Return (x, y) of the center of cell containing provided text 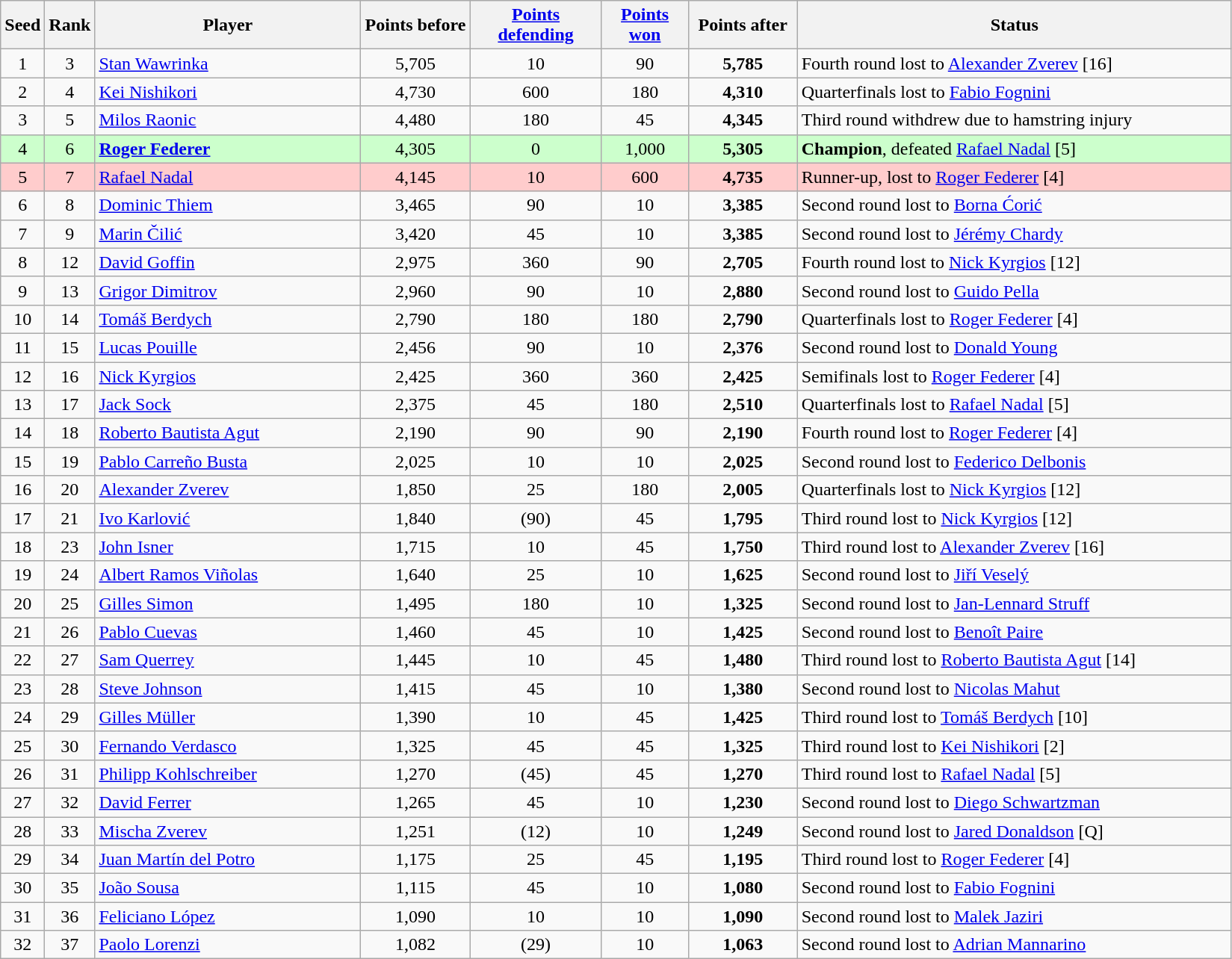
Third round lost to Roger Federer [4] (1015, 860)
Runner-up, lost to Roger Federer [4] (1015, 177)
Rank (70, 25)
1,080 (743, 888)
Second round lost to Donald Young (1015, 347)
Second round lost to Diego Schwartzman (1015, 802)
2,960 (415, 291)
Third round lost to Kei Nishikori [2] (1015, 745)
2 (22, 92)
4,305 (415, 149)
2,880 (743, 291)
2,510 (743, 405)
(12) (536, 831)
4,310 (743, 92)
1,000 (645, 149)
1,840 (415, 518)
Stan Wawrinka (228, 63)
1,480 (743, 660)
1,251 (415, 831)
1 (22, 63)
Philipp Kohlschreiber (228, 774)
Quarterfinals lost to Rafael Nadal [5] (1015, 405)
Second round lost to Guido Pella (1015, 291)
1,625 (743, 575)
Paolo Lorenzi (228, 945)
Seed (22, 25)
11 (22, 347)
5,705 (415, 63)
Sam Querrey (228, 660)
1,445 (415, 660)
4,145 (415, 177)
1,230 (743, 802)
Points after (743, 25)
Pablo Cuevas (228, 632)
Semifinals lost to Roger Federer [4] (1015, 376)
Second round lost to Adrian Mannarino (1015, 945)
1,082 (415, 945)
1,390 (415, 717)
Fernando Verdasco (228, 745)
35 (70, 888)
Roberto Bautista Agut (228, 433)
5,305 (743, 149)
Quarterfinals lost to Roger Federer [4] (1015, 319)
1,380 (743, 689)
Points won (645, 25)
Third round lost to Roberto Bautista Agut [14] (1015, 660)
2,375 (415, 405)
1,750 (743, 547)
João Sousa (228, 888)
Ivo Karlović (228, 518)
2,705 (743, 262)
33 (70, 831)
Rafael Nadal (228, 177)
David Goffin (228, 262)
Marin Čilić (228, 234)
4,345 (743, 120)
Juan Martín del Potro (228, 860)
1,115 (415, 888)
4,480 (415, 120)
Steve Johnson (228, 689)
Mischa Zverev (228, 831)
Quarterfinals lost to Fabio Fognini (1015, 92)
Second round lost to Jan-Lennard Struff (1015, 603)
Pablo Carreño Busta (228, 462)
1,195 (743, 860)
Second round lost to Malek Jaziri (1015, 916)
Gilles Simon (228, 603)
4,730 (415, 92)
Second round lost to Nicolas Mahut (1015, 689)
4,735 (743, 177)
Fourth round lost to Alexander Zverev [16] (1015, 63)
Jack Sock (228, 405)
Quarterfinals lost to Nick Kyrgios [12] (1015, 490)
Points defending (536, 25)
1,265 (415, 802)
1,640 (415, 575)
Third round lost to Tomáš Berdych [10] (1015, 717)
Second round lost to Jared Donaldson [Q] (1015, 831)
Champion, defeated Rafael Nadal [5] (1015, 149)
Albert Ramos Viñolas (228, 575)
Third round lost to Rafael Nadal [5] (1015, 774)
1,249 (743, 831)
1,850 (415, 490)
Third round lost to Alexander Zverev [16] (1015, 547)
Fourth round lost to Nick Kyrgios [12] (1015, 262)
Second round lost to Borna Ćorić (1015, 205)
Third round lost to Nick Kyrgios [12] (1015, 518)
Third round withdrew due to hamstring injury (1015, 120)
2,376 (743, 347)
1,415 (415, 689)
Gilles Müller (228, 717)
3,420 (415, 234)
1,175 (415, 860)
(29) (536, 945)
Nick Kyrgios (228, 376)
Lucas Pouille (228, 347)
Kei Nishikori (228, 92)
Second round lost to Jérémy Chardy (1015, 234)
Dominic Thiem (228, 205)
2,005 (743, 490)
Status (1015, 25)
John Isner (228, 547)
1,460 (415, 632)
36 (70, 916)
Second round lost to Benoît Paire (1015, 632)
5,785 (743, 63)
22 (22, 660)
1,495 (415, 603)
Player (228, 25)
Second round lost to Fabio Fognini (1015, 888)
Second round lost to Federico Delbonis (1015, 462)
34 (70, 860)
Second round lost to Jiří Veselý (1015, 575)
37 (70, 945)
Points before (415, 25)
Feliciano López (228, 916)
1,795 (743, 518)
0 (536, 149)
David Ferrer (228, 802)
1,715 (415, 547)
Grigor Dimitrov (228, 291)
3,465 (415, 205)
1,063 (743, 945)
Milos Raonic (228, 120)
2,456 (415, 347)
2,975 (415, 262)
Alexander Zverev (228, 490)
(90) (536, 518)
Tomáš Berdych (228, 319)
Roger Federer (228, 149)
(45) (536, 774)
Fourth round lost to Roger Federer [4] (1015, 433)
